Scan for the cell matching the given text and deliver its (x, y) coordinate at center. 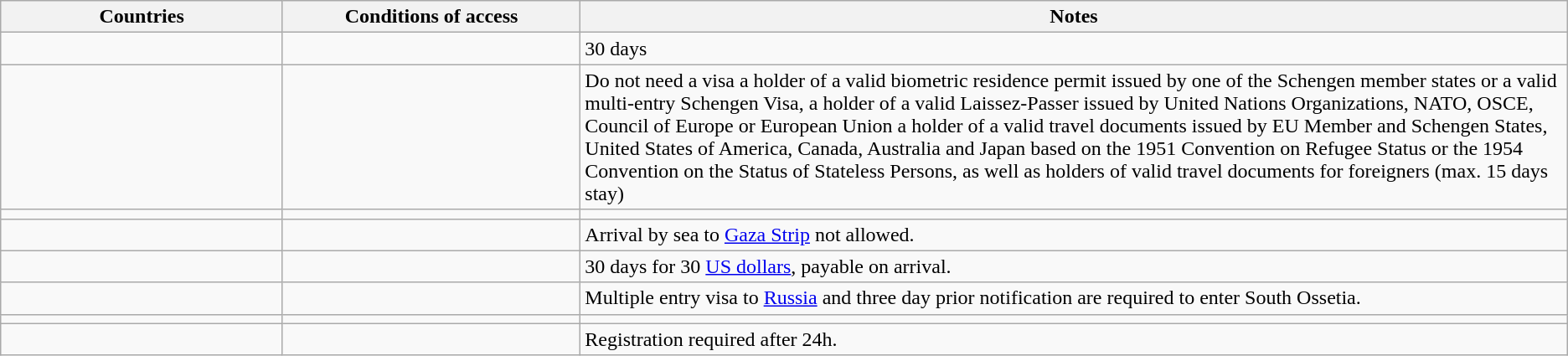
Countries (142, 17)
Notes (1074, 17)
Registration required after 24h. (1074, 339)
30 days (1074, 49)
30 days for 30 US dollars, payable on arrival. (1074, 266)
Multiple entry visa to Russia and three day prior notification are required to enter South Ossetia. (1074, 298)
Arrival by sea to Gaza Strip not allowed. (1074, 235)
Conditions of access (431, 17)
